Find where the given text appears and provide that cell's center as [X, Y] coordinate. 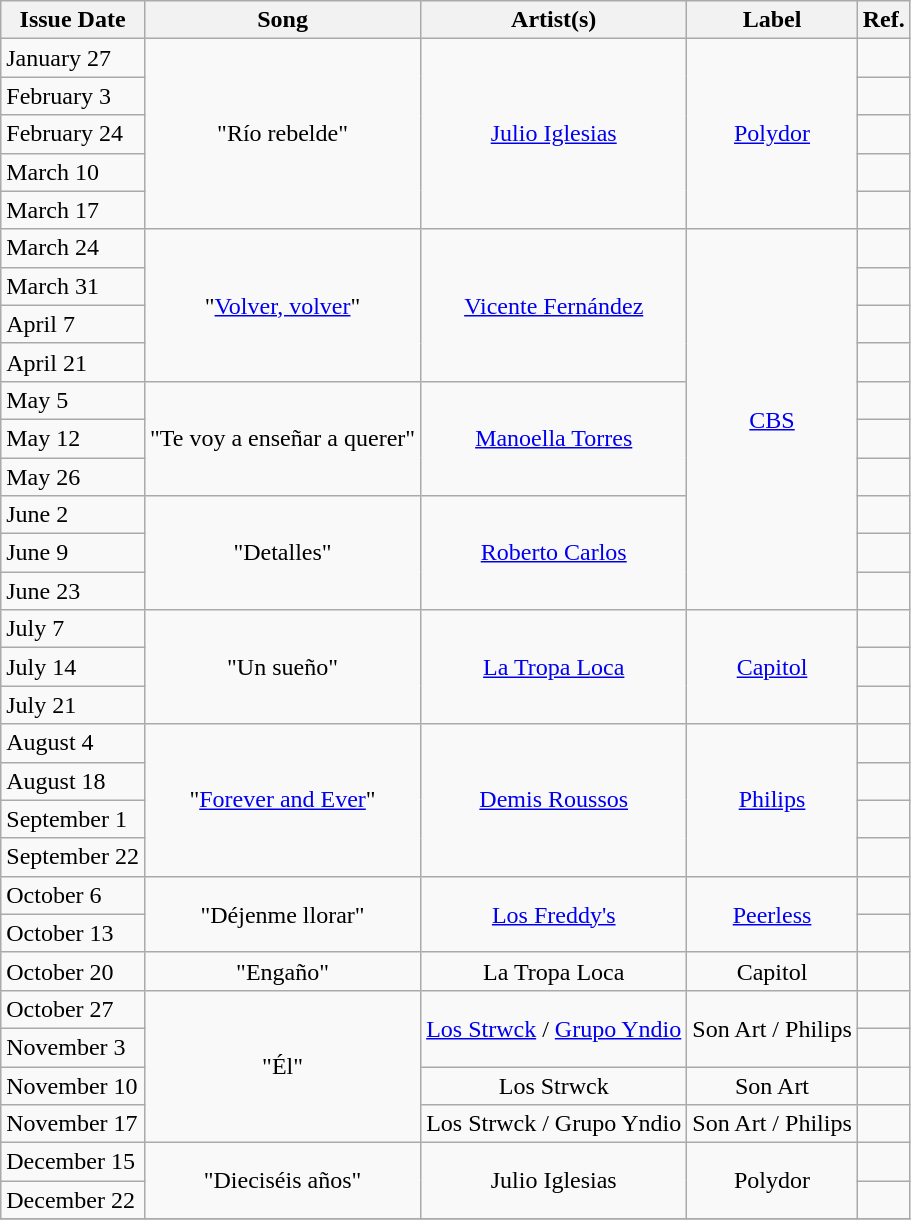
October 13 [73, 933]
February 3 [73, 96]
September 22 [73, 857]
August 18 [73, 781]
Ref. [884, 20]
July 14 [73, 667]
Vicente Fernández [554, 305]
Demis Roussos [554, 800]
"Río rebelde" [282, 134]
Song [282, 20]
Son Art [772, 1085]
November 17 [73, 1124]
March 24 [73, 248]
Manoella Torres [554, 438]
July 7 [73, 629]
March 31 [73, 286]
October 6 [73, 895]
"Te voy a enseñar a querer" [282, 438]
Roberto Carlos [554, 553]
Los Strwck [554, 1085]
"Volver, volver" [282, 305]
August 4 [73, 743]
"Forever and Ever" [282, 800]
"Déjenme llorar" [282, 914]
Peerless [772, 914]
May 26 [73, 477]
"Engaño" [282, 971]
January 27 [73, 58]
October 27 [73, 1009]
Philips [772, 800]
March 17 [73, 210]
June 9 [73, 553]
CBS [772, 420]
February 24 [73, 134]
July 21 [73, 705]
October 20 [73, 971]
March 10 [73, 172]
"Él" [282, 1066]
Artist(s) [554, 20]
May 5 [73, 400]
"Dieciséis años" [282, 1181]
April 21 [73, 362]
Issue Date [73, 20]
September 1 [73, 819]
"Detalles" [282, 553]
Label [772, 20]
November 3 [73, 1047]
November 10 [73, 1085]
May 12 [73, 438]
"Un sueño" [282, 667]
June 23 [73, 591]
December 22 [73, 1200]
April 7 [73, 324]
December 15 [73, 1162]
June 2 [73, 515]
Los Freddy's [554, 914]
